Determine the [X, Y] coordinate at the center of the cell enclosing the given text.  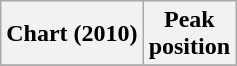
Peakposition [189, 34]
Chart (2010) [72, 34]
